Determine the (X, Y) coordinate at the center of the cell enclosing the given text.  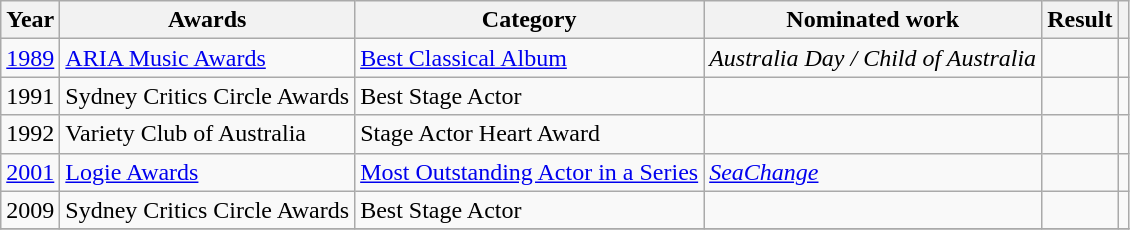
Variety Club of Australia (208, 134)
Australia Day / Child of Australia (873, 58)
Logie Awards (208, 172)
1992 (30, 134)
ARIA Music Awards (208, 58)
Category (530, 20)
1991 (30, 96)
Year (30, 20)
Most Outstanding Actor in a Series (530, 172)
Awards (208, 20)
Result (1080, 20)
Best Classical Album (530, 58)
SeaChange (873, 172)
Stage Actor Heart Award (530, 134)
Nominated work (873, 20)
1989 (30, 58)
2009 (30, 210)
2001 (30, 172)
